Extract the [X, Y] coordinate from the center of the cell holding the provided text.  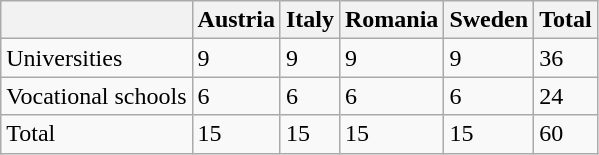
Romania [391, 20]
Austria [236, 20]
Universities [96, 58]
24 [566, 96]
60 [566, 134]
Vocational schools [96, 96]
Sweden [489, 20]
Italy [310, 20]
36 [566, 58]
